Locate the cell with the specified text and output its [x, y] center coordinate. 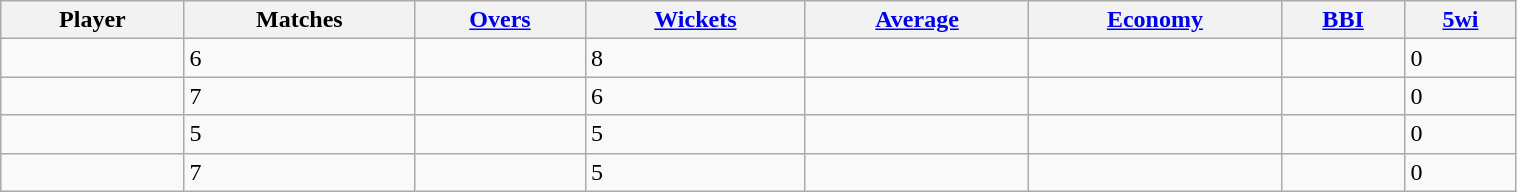
Average [916, 20]
Wickets [695, 20]
8 [695, 58]
Matches [300, 20]
BBI [1343, 20]
Overs [500, 20]
Economy [1156, 20]
Player [92, 20]
5wi [1460, 20]
